Output the [x, y] coordinate of the center of the cell containing the given text.  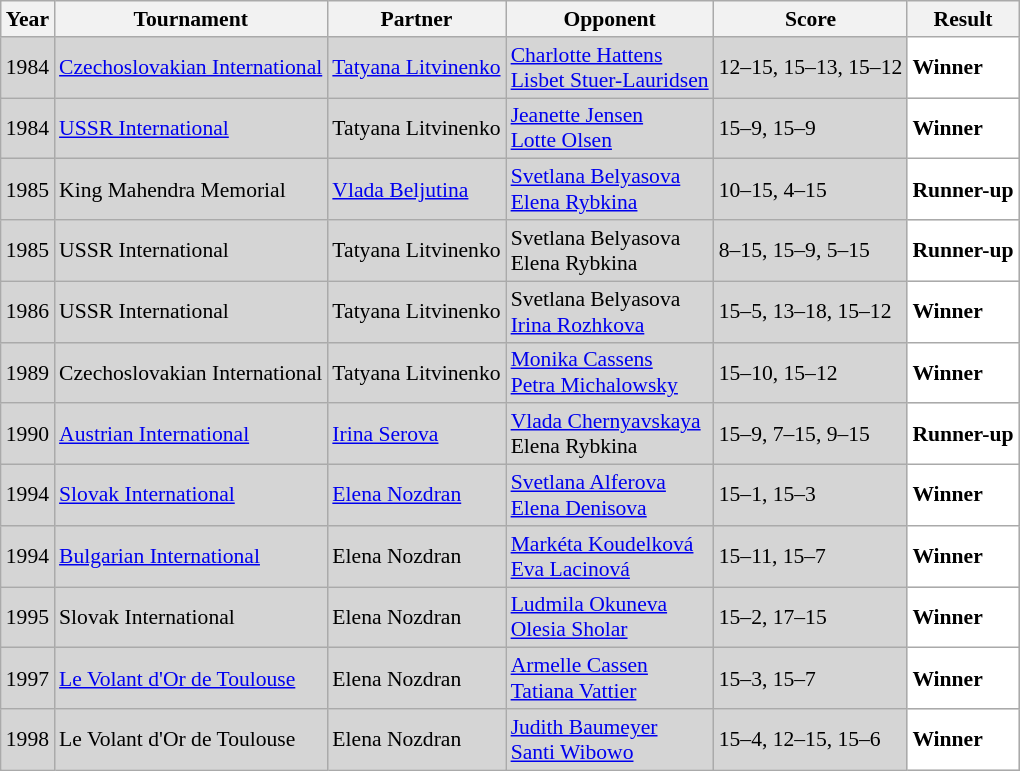
Ludmila Okuneva Olesia Sholar [610, 618]
15–1, 15–3 [811, 496]
1995 [28, 618]
Svetlana Alferova Elena Denisova [610, 496]
15–9, 7–15, 9–15 [811, 434]
Charlotte Hattens Lisbet Stuer-Lauridsen [610, 68]
Jeanette Jensen Lotte Olsen [610, 128]
Monika Cassens Petra Michalowsky [610, 372]
Tournament [190, 19]
15–11, 15–7 [811, 556]
1990 [28, 434]
Score [811, 19]
Irina Serova [416, 434]
10–15, 4–15 [811, 190]
1998 [28, 740]
1997 [28, 678]
Bulgarian International [190, 556]
Year [28, 19]
15–5, 13–18, 15–12 [811, 312]
Vlada Beljutina [416, 190]
Opponent [610, 19]
King Mahendra Memorial [190, 190]
15–9, 15–9 [811, 128]
Result [962, 19]
15–3, 15–7 [811, 678]
1986 [28, 312]
15–2, 17–15 [811, 618]
8–15, 15–9, 5–15 [811, 250]
12–15, 15–13, 15–12 [811, 68]
Armelle Cassen Tatiana Vattier [610, 678]
Partner [416, 19]
15–10, 15–12 [811, 372]
1989 [28, 372]
Svetlana Belyasova Irina Rozhkova [610, 312]
Austrian International [190, 434]
Judith Baumeyer Santi Wibowo [610, 740]
15–4, 12–15, 15–6 [811, 740]
Vlada Chernyavskaya Elena Rybkina [610, 434]
Markéta Koudelková Eva Lacinová [610, 556]
